Output the [x, y] coordinate of the center of the cell containing the given text.  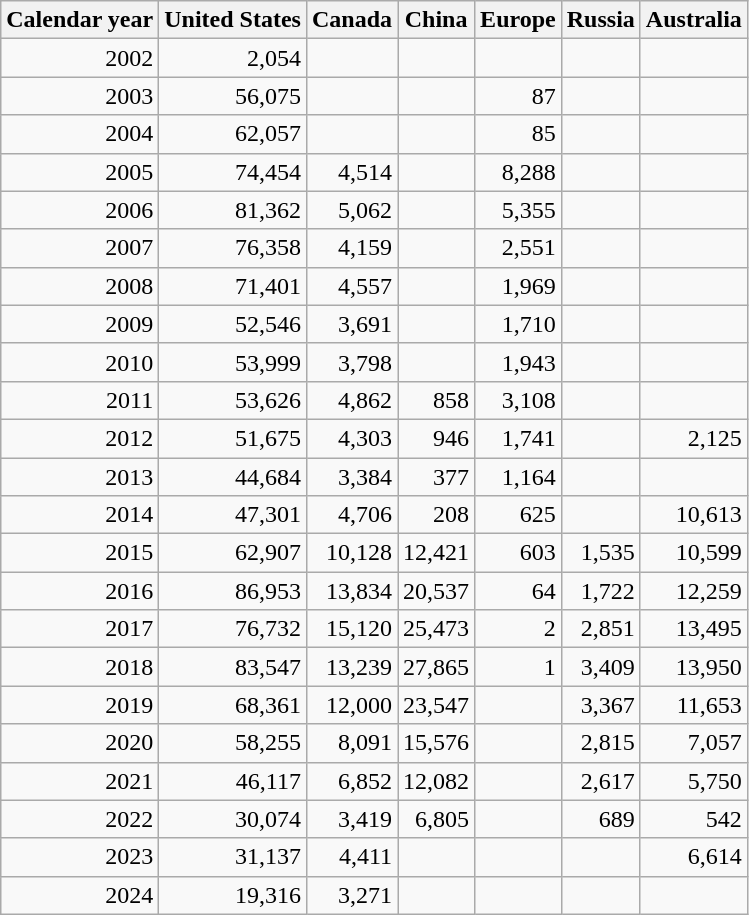
13,239 [352, 667]
62,907 [233, 553]
2,815 [600, 743]
53,999 [233, 362]
5,355 [518, 210]
3,367 [600, 705]
23,547 [436, 705]
3,419 [352, 819]
858 [436, 400]
71,401 [233, 286]
10,128 [352, 553]
52,546 [233, 324]
Canada [352, 20]
1,943 [518, 362]
2004 [80, 134]
2024 [80, 895]
68,361 [233, 705]
2011 [80, 400]
5,750 [694, 781]
2022 [80, 819]
2023 [80, 857]
1,535 [600, 553]
19,316 [233, 895]
46,117 [233, 781]
1,164 [518, 477]
689 [600, 819]
2010 [80, 362]
1,741 [518, 438]
10,613 [694, 515]
76,358 [233, 248]
3,798 [352, 362]
2002 [80, 58]
2006 [80, 210]
2016 [80, 591]
12,259 [694, 591]
13,950 [694, 667]
62,057 [233, 134]
2019 [80, 705]
13,495 [694, 629]
86,953 [233, 591]
56,075 [233, 96]
8,091 [352, 743]
2007 [80, 248]
United States [233, 20]
10,599 [694, 553]
58,255 [233, 743]
76,732 [233, 629]
53,626 [233, 400]
2,851 [600, 629]
2017 [80, 629]
4,411 [352, 857]
47,301 [233, 515]
4,159 [352, 248]
2,054 [233, 58]
7,057 [694, 743]
Europe [518, 20]
2021 [80, 781]
44,684 [233, 477]
27,865 [436, 667]
6,852 [352, 781]
3,271 [352, 895]
12,421 [436, 553]
15,576 [436, 743]
4,862 [352, 400]
20,537 [436, 591]
2009 [80, 324]
946 [436, 438]
12,000 [352, 705]
377 [436, 477]
2020 [80, 743]
12,082 [436, 781]
1 [518, 667]
15,120 [352, 629]
87 [518, 96]
2,617 [600, 781]
Russia [600, 20]
208 [436, 515]
4,706 [352, 515]
2018 [80, 667]
625 [518, 515]
2014 [80, 515]
2,125 [694, 438]
6,614 [694, 857]
64 [518, 591]
74,454 [233, 172]
3,691 [352, 324]
542 [694, 819]
2005 [80, 172]
25,473 [436, 629]
2003 [80, 96]
11,653 [694, 705]
3,409 [600, 667]
4,514 [352, 172]
603 [518, 553]
China [436, 20]
1,710 [518, 324]
Calendar year [80, 20]
30,074 [233, 819]
3,384 [352, 477]
85 [518, 134]
2 [518, 629]
8,288 [518, 172]
31,137 [233, 857]
5,062 [352, 210]
83,547 [233, 667]
3,108 [518, 400]
1,722 [600, 591]
4,303 [352, 438]
2015 [80, 553]
6,805 [436, 819]
2008 [80, 286]
1,969 [518, 286]
2012 [80, 438]
81,362 [233, 210]
Australia [694, 20]
13,834 [352, 591]
2,551 [518, 248]
51,675 [233, 438]
2013 [80, 477]
4,557 [352, 286]
